From the cell containing the given text, extract its center point as [X, Y] coordinate. 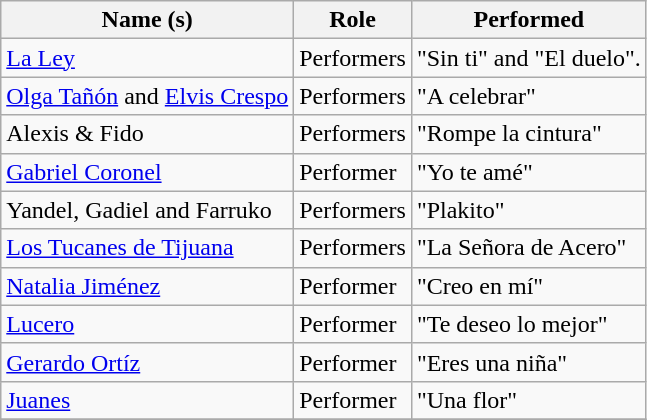
"Plakito" [528, 210]
"Una flor" [528, 400]
"Creo en mí" [528, 286]
"La Señora de Acero" [528, 248]
Natalia Jiménez [148, 286]
Juanes [148, 400]
"Rompe la cintura" [528, 134]
Lucero [148, 324]
Name (s) [148, 20]
"Sin ti" and "El duelo". [528, 58]
Gabriel Coronel [148, 172]
Role [353, 20]
Alexis & Fido [148, 134]
Gerardo Ortíz [148, 362]
Olga Tañón and Elvis Crespo [148, 96]
Performed [528, 20]
"A celebrar" [528, 96]
La Ley [148, 58]
Yandel, Gadiel and Farruko [148, 210]
"Te deseo lo mejor" [528, 324]
Los Tucanes de Tijuana [148, 248]
"Yo te amé" [528, 172]
"Eres una niña" [528, 362]
